From the cell containing the given text, extract its center point as [x, y] coordinate. 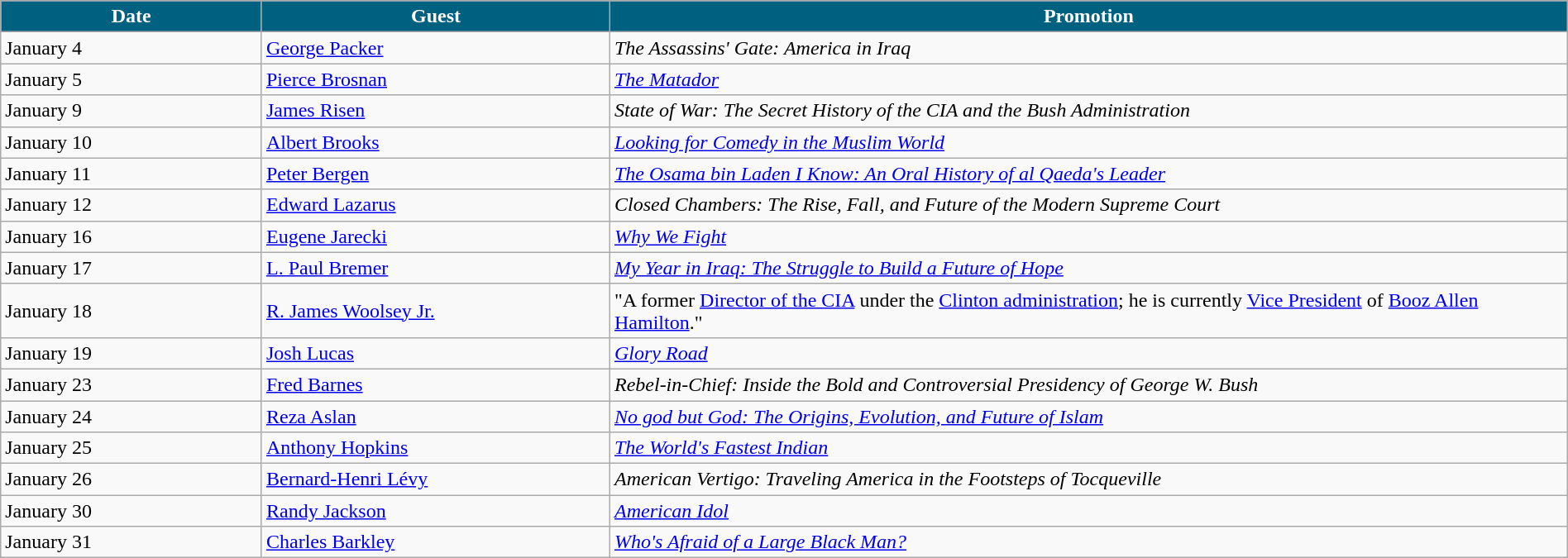
January 16 [131, 236]
Fred Barnes [435, 384]
Who's Afraid of a Large Black Man? [1088, 542]
George Packer [435, 48]
Randy Jackson [435, 511]
January 24 [131, 416]
Albert Brooks [435, 142]
State of War: The Secret History of the CIA and the Bush Administration [1088, 111]
January 5 [131, 79]
American Idol [1088, 511]
January 25 [131, 448]
L. Paul Bremer [435, 268]
January 17 [131, 268]
Closed Chambers: The Rise, Fall, and Future of the Modern Supreme Court [1088, 205]
January 4 [131, 48]
Date [131, 17]
Promotion [1088, 17]
January 18 [131, 311]
Guest [435, 17]
Eugene Jarecki [435, 236]
The World's Fastest Indian [1088, 448]
American Vertigo: Traveling America in the Footsteps of Tocqueville [1088, 479]
January 11 [131, 174]
R. James Woolsey Jr. [435, 311]
Peter Bergen [435, 174]
January 10 [131, 142]
Looking for Comedy in the Muslim World [1088, 142]
Reza Aslan [435, 416]
Rebel-in-Chief: Inside the Bold and Controversial Presidency of George W. Bush [1088, 384]
January 30 [131, 511]
Josh Lucas [435, 353]
Why We Fight [1088, 236]
The Osama bin Laden I Know: An Oral History of al Qaeda's Leader [1088, 174]
The Matador [1088, 79]
Pierce Brosnan [435, 79]
"A former Director of the CIA under the Clinton administration; he is currently Vice President of Booz Allen Hamilton." [1088, 311]
Glory Road [1088, 353]
Charles Barkley [435, 542]
No god but God: The Origins, Evolution, and Future of Islam [1088, 416]
January 31 [131, 542]
James Risen [435, 111]
January 9 [131, 111]
Edward Lazarus [435, 205]
January 26 [131, 479]
My Year in Iraq: The Struggle to Build a Future of Hope [1088, 268]
January 23 [131, 384]
January 12 [131, 205]
Anthony Hopkins [435, 448]
Bernard-Henri Lévy [435, 479]
January 19 [131, 353]
The Assassins' Gate: America in Iraq [1088, 48]
